Pinpoint the cell where the given text exists, returning its (x, y) midpoint coordinate. 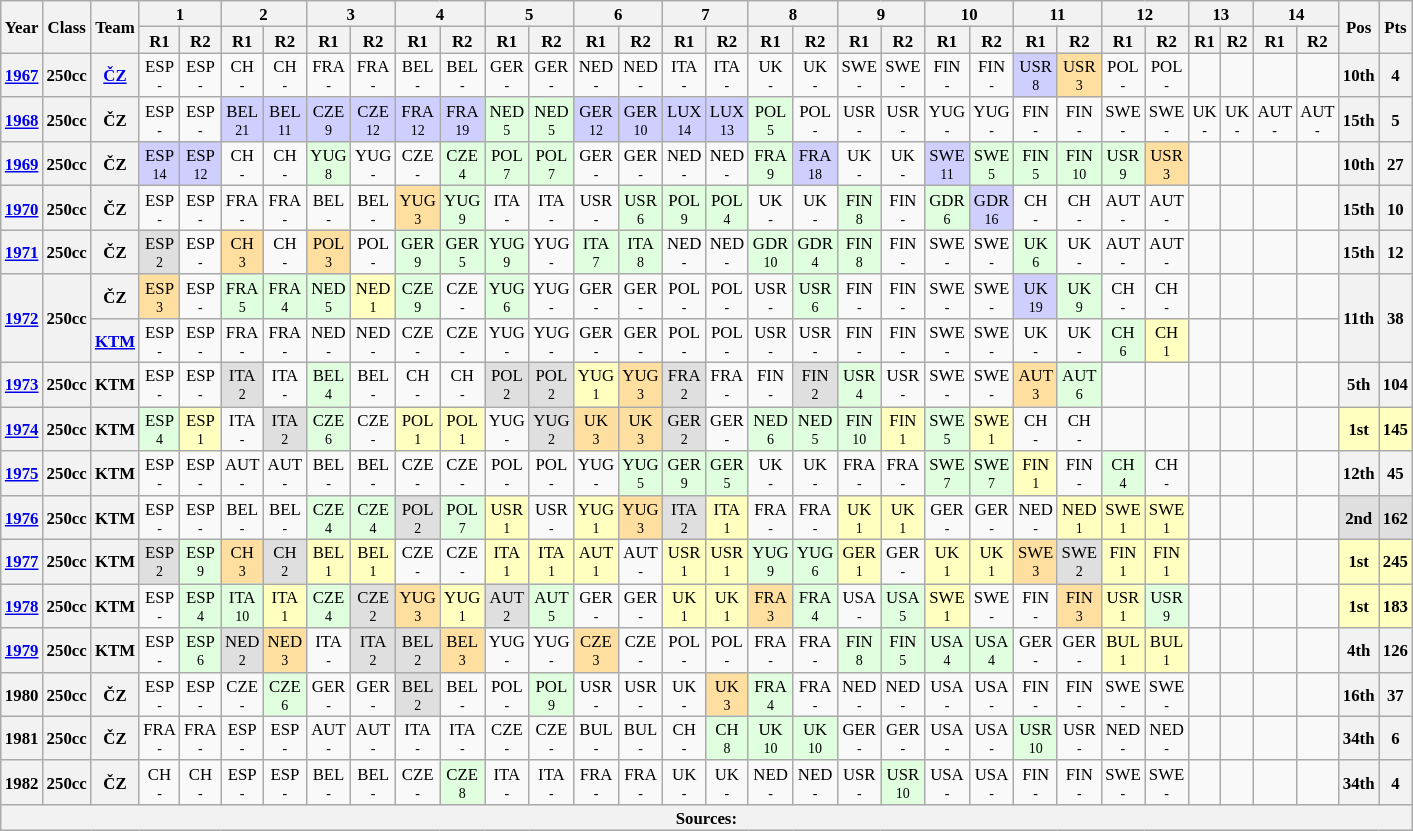
ITA10 (242, 606)
1980 (22, 694)
1976 (22, 517)
LUX14 (684, 120)
LUX13 (728, 120)
POL5 (770, 120)
AUT6 (1079, 385)
GDR10 (770, 252)
FRA12 (418, 120)
YUG2 (552, 429)
9 (880, 14)
27 (1396, 164)
1971 (22, 252)
SWE3 (1036, 562)
UK19 (1036, 296)
ITA8 (640, 252)
YUG5 (640, 473)
FRA9 (770, 164)
1968 (22, 120)
38 (1396, 318)
BEL3 (462, 650)
104 (1396, 385)
14 (1296, 14)
1974 (22, 429)
ESP3 (160, 296)
1967 (22, 75)
13 (1220, 14)
FIN2 (816, 385)
USA5 (903, 606)
UK9 (1079, 296)
1970 (22, 208)
GER2 (684, 429)
Year (22, 27)
1973 (22, 385)
NED2 (242, 650)
BEL11 (286, 120)
16th (1359, 694)
CH8 (728, 738)
4th (1359, 650)
CH2 (286, 562)
8 (792, 14)
GER12 (596, 120)
CH1 (1167, 341)
37 (1396, 694)
ESP9 (200, 562)
1977 (22, 562)
NED6 (770, 429)
GDR4 (816, 252)
POL3 (328, 252)
AUT3 (1036, 385)
AUT5 (552, 606)
2nd (1359, 517)
BEL4 (328, 385)
1981 (22, 738)
ITA7 (596, 252)
Team (115, 27)
1978 (22, 606)
YUG8 (328, 164)
5th (1359, 385)
245 (1396, 562)
2 (264, 14)
Sources: (706, 818)
CZE8 (462, 783)
FRA2 (684, 385)
AUT2 (508, 606)
CZE3 (596, 650)
CH4 (1123, 473)
NED3 (286, 650)
1969 (22, 164)
ESP6 (200, 650)
1972 (22, 318)
CZE12 (374, 120)
1982 (22, 783)
POL4 (728, 208)
FRA3 (770, 606)
1979 (22, 650)
ESP14 (160, 164)
12th (1359, 473)
FIN3 (1079, 606)
7 (706, 14)
USR4 (859, 385)
ESP1 (200, 429)
3 (350, 14)
USR8 (1036, 75)
AUT1 (596, 562)
162 (1396, 517)
GER1 (859, 562)
126 (1396, 650)
SWE2 (1079, 562)
BEL21 (242, 120)
Pts (1396, 27)
Pos (1359, 27)
11 (1058, 14)
GDR16 (992, 208)
1 (180, 14)
UK6 (1036, 252)
GER10 (640, 120)
145 (1396, 429)
45 (1396, 473)
CH6 (1123, 341)
GDR6 (948, 208)
11th (1359, 318)
Class (67, 27)
183 (1396, 606)
FRA19 (462, 120)
FRA5 (242, 296)
FRA18 (816, 164)
1975 (22, 473)
CZE2 (374, 606)
SWE11 (948, 164)
ESP12 (200, 164)
